Scan for the cell matching the given text and deliver its [X, Y] coordinate at center. 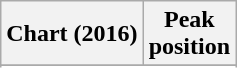
Chart (2016) [72, 34]
Peakposition [189, 34]
